Search for the cell housing the specified text and yield its [x, y] center coordinate. 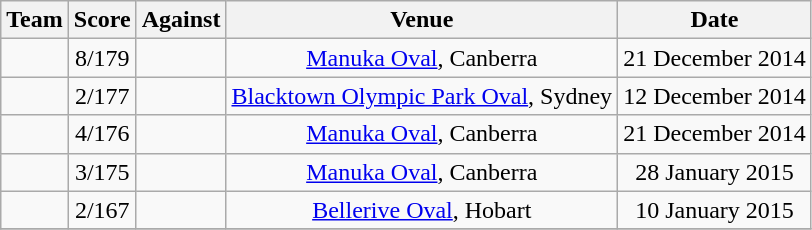
2/167 [102, 210]
8/179 [102, 58]
28 January 2015 [715, 172]
10 January 2015 [715, 210]
2/177 [102, 96]
Team [35, 20]
Blacktown Olympic Park Oval, Sydney [422, 96]
Date [715, 20]
12 December 2014 [715, 96]
Score [102, 20]
3/175 [102, 172]
4/176 [102, 134]
Bellerive Oval, Hobart [422, 210]
Venue [422, 20]
Against [181, 20]
